Determine the (x, y) coordinate at the center of the cell enclosing the given text.  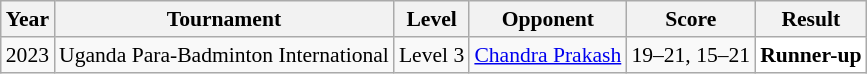
Level 3 (432, 55)
Runner-up (810, 55)
Uganda Para-Badminton International (224, 55)
Chandra Prakash (548, 55)
Score (690, 19)
19–21, 15–21 (690, 55)
Result (810, 19)
Tournament (224, 19)
Level (432, 19)
Year (28, 19)
Opponent (548, 19)
2023 (28, 55)
